Return the [X, Y] coordinate for the center point of the cell that contains the specified text.  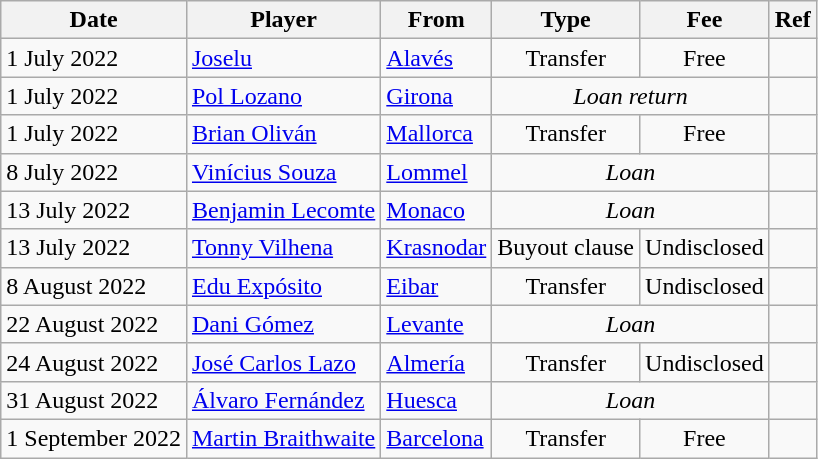
Barcelona [436, 438]
Fee [705, 20]
Huesca [436, 400]
Almería [436, 362]
Monaco [436, 210]
8 August 2022 [94, 286]
Joselu [283, 58]
Buyout clause [566, 248]
Brian Oliván [283, 134]
Date [94, 20]
Type [566, 20]
Dani Gómez [283, 324]
Vinícius Souza [283, 172]
Player [283, 20]
Krasnodar [436, 248]
Álvaro Fernández [283, 400]
Alavés [436, 58]
Tonny Vilhena [283, 248]
Eibar [436, 286]
Mallorca [436, 134]
24 August 2022 [94, 362]
From [436, 20]
Edu Expósito [283, 286]
Martin Braithwaite [283, 438]
Lommel [436, 172]
Loan return [630, 96]
Ref [792, 20]
Girona [436, 96]
Levante [436, 324]
8 July 2022 [94, 172]
1 September 2022 [94, 438]
Benjamin Lecomte [283, 210]
Pol Lozano [283, 96]
José Carlos Lazo [283, 362]
31 August 2022 [94, 400]
22 August 2022 [94, 324]
